Locate the cell with the specified text and output its (X, Y) center coordinate. 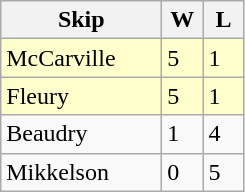
McCarville (82, 58)
Fleury (82, 96)
W (182, 20)
L (224, 20)
Skip (82, 20)
Beaudry (82, 134)
0 (182, 172)
4 (224, 134)
Mikkelson (82, 172)
